Determine the [x, y] coordinate at the center of the cell enclosing the given text.  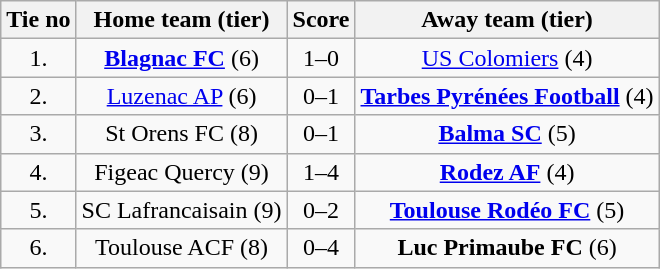
St Orens FC (8) [182, 134]
SC Lafrancaisain (9) [182, 210]
1–4 [321, 172]
Tarbes Pyrénées Football (4) [507, 96]
Toulouse Rodéo FC (5) [507, 210]
2. [38, 96]
4. [38, 172]
Rodez AF (4) [507, 172]
US Colomiers (4) [507, 58]
Score [321, 20]
Tie no [38, 20]
Luzenac AP (6) [182, 96]
5. [38, 210]
Luc Primaube FC (6) [507, 248]
1–0 [321, 58]
0–4 [321, 248]
Home team (tier) [182, 20]
3. [38, 134]
Blagnac FC (6) [182, 58]
Balma SC (5) [507, 134]
6. [38, 248]
1. [38, 58]
Toulouse ACF (8) [182, 248]
0–2 [321, 210]
Away team (tier) [507, 20]
Figeac Quercy (9) [182, 172]
